Return [X, Y] of the center of cell containing provided text 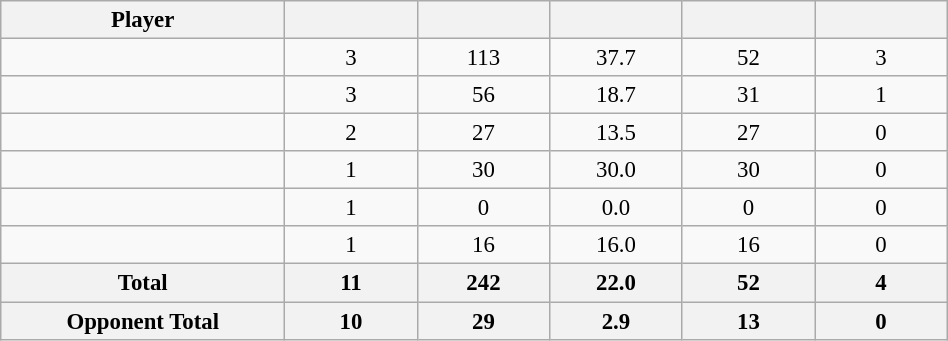
30.0 [616, 170]
Opponent Total [143, 321]
13 [748, 321]
13.5 [616, 133]
242 [483, 283]
18.7 [616, 95]
113 [483, 58]
4 [882, 283]
Player [143, 20]
2 [351, 133]
22.0 [616, 283]
56 [483, 95]
Total [143, 283]
29 [483, 321]
2.9 [616, 321]
11 [351, 283]
31 [748, 95]
37.7 [616, 58]
10 [351, 321]
0.0 [616, 208]
16.0 [616, 245]
